Output the (X, Y) coordinate of the center of the cell containing the given text.  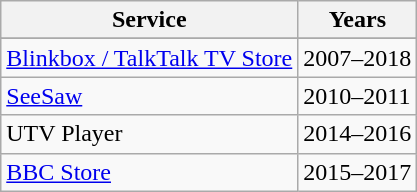
2010–2011 (358, 96)
Blinkbox / TalkTalk TV Store (150, 58)
Years (358, 20)
Service (150, 20)
2015–2017 (358, 172)
UTV Player (150, 134)
BBC Store (150, 172)
2014–2016 (358, 134)
2007–2018 (358, 58)
SeeSaw (150, 96)
